Return the [x, y] coordinate for the center point of the cell that contains the specified text.  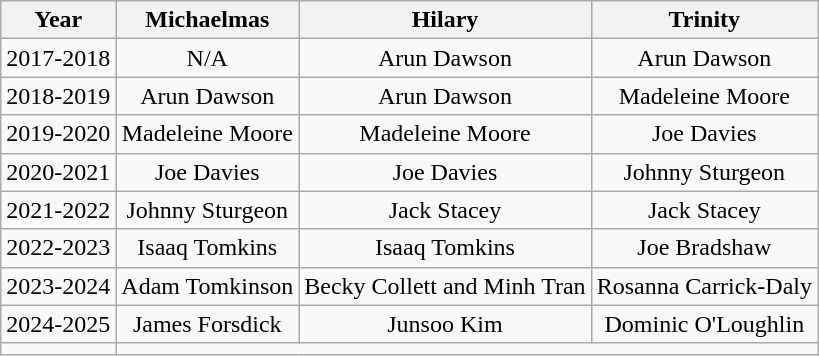
Becky Collett and Minh Tran [445, 286]
Year [58, 20]
Trinity [704, 20]
2024-2025 [58, 324]
Dominic O'Loughlin [704, 324]
Joe Bradshaw [704, 248]
2022-2023 [58, 248]
2019-2020 [58, 134]
2018-2019 [58, 96]
2017-2018 [58, 58]
2023-2024 [58, 286]
2021-2022 [58, 210]
James Forsdick [208, 324]
2020-2021 [58, 172]
Rosanna Carrick-Daly [704, 286]
Adam Tomkinson [208, 286]
N/A [208, 58]
Michaelmas [208, 20]
Hilary [445, 20]
Junsoo Kim [445, 324]
